Find where the given text appears and provide that cell's center as (X, Y) coordinate. 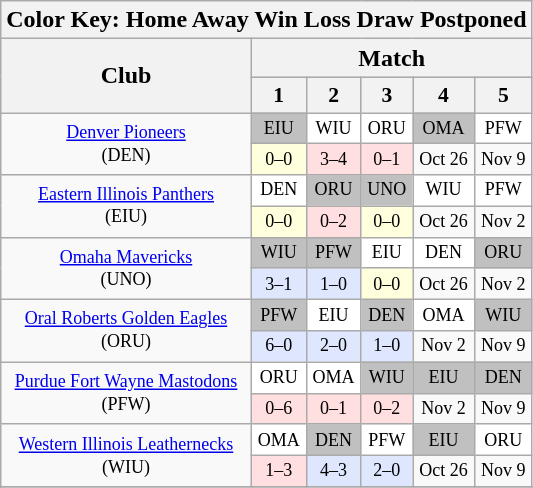
1 (278, 95)
6–0 (278, 346)
Omaha Mavericks(UNO) (126, 268)
3–1 (278, 284)
4–3 (334, 470)
5 (503, 95)
Match (392, 58)
4 (444, 95)
Purdue Fort Wayne Mastodons(PFW) (126, 393)
1–3 (278, 470)
Club (126, 76)
Western Illinois Leathernecks(WIU) (126, 455)
Color Key: Home Away Win Loss Draw Postponed (266, 20)
UNO (387, 190)
3–4 (334, 160)
Eastern Illinois Panthers(EIU) (126, 206)
2 (334, 95)
Denver Pioneers(DEN) (126, 143)
3 (387, 95)
0–6 (278, 408)
Oral Roberts Golden Eagles(ORU) (126, 331)
